Output the (x, y) coordinate of the center of the cell containing the given text.  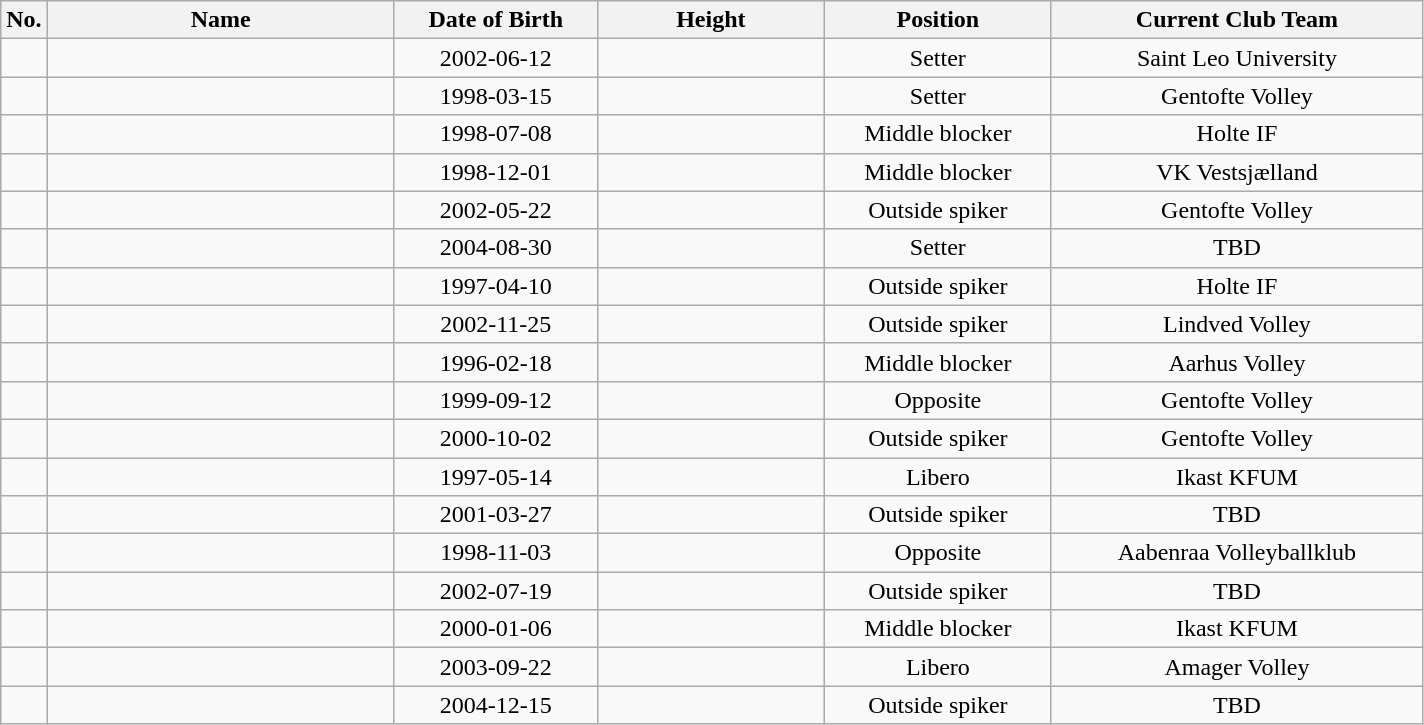
2004-12-15 (496, 705)
Height (710, 20)
No. (24, 20)
1998-11-03 (496, 553)
Lindved Volley (1236, 324)
2000-10-02 (496, 438)
Name (220, 20)
Amager Volley (1236, 667)
2002-11-25 (496, 324)
Position (938, 20)
Aabenraa Volleyballklub (1236, 553)
1997-04-10 (496, 286)
Date of Birth (496, 20)
1999-09-12 (496, 400)
1998-07-08 (496, 134)
1997-05-14 (496, 477)
Current Club Team (1236, 20)
2001-03-27 (496, 515)
1998-12-01 (496, 172)
2002-06-12 (496, 58)
1998-03-15 (496, 96)
2000-01-06 (496, 629)
VK Vestsjælland (1236, 172)
2004-08-30 (496, 248)
Saint Leo University (1236, 58)
1996-02-18 (496, 362)
Aarhus Volley (1236, 362)
2003-09-22 (496, 667)
2002-07-19 (496, 591)
2002-05-22 (496, 210)
